Output the [X, Y] coordinate of the center of the cell containing the given text.  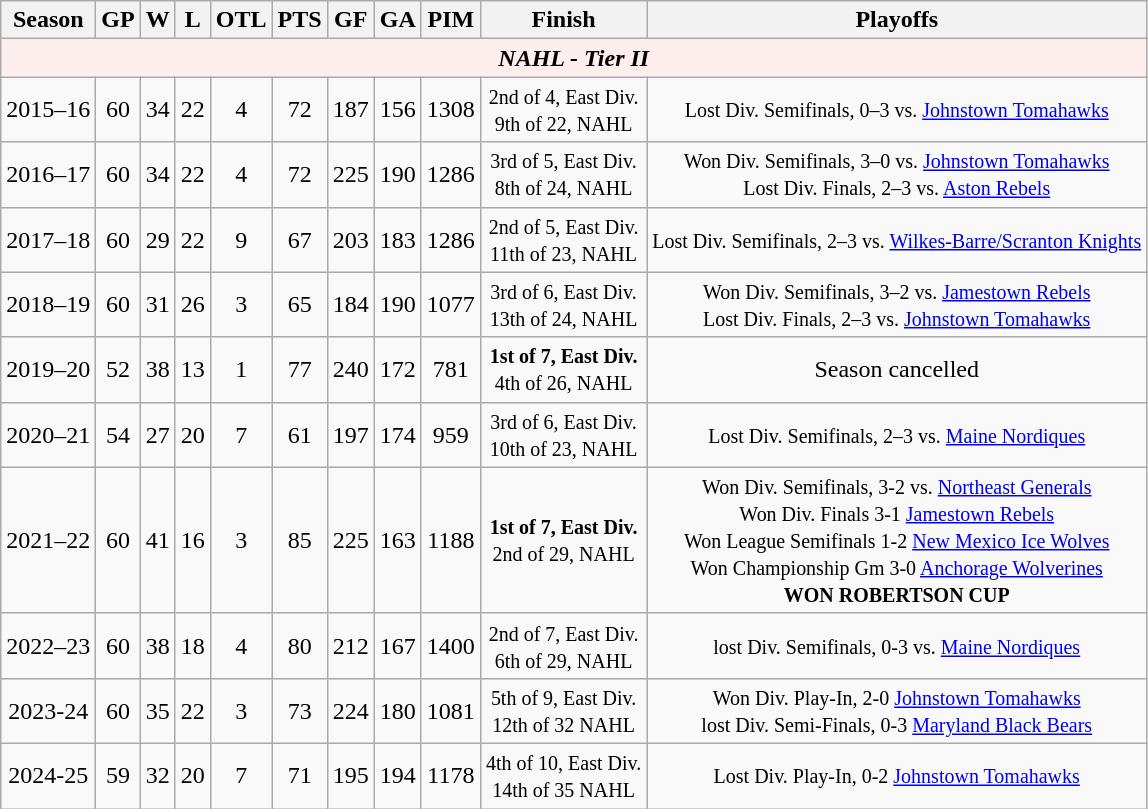
212 [350, 646]
Playoffs [897, 20]
18 [192, 646]
Won Div. Semifinals, 3–2 vs. Jamestown RebelsLost Div. Finals, 2–3 vs. Johnstown Tomahawks [897, 304]
L [192, 20]
Lost Div. Semifinals, 2–3 vs. Wilkes-Barre/Scranton Knights [897, 240]
OTL [241, 20]
2017–18 [48, 240]
Won Div. Semifinals, 3–0 vs. Johnstown TomahawksLost Div. Finals, 2–3 vs. Aston Rebels [897, 174]
61 [300, 434]
2016–17 [48, 174]
1st of 7, East Div.2nd of 29, NAHL [563, 540]
174 [398, 434]
2021–22 [48, 540]
PIM [450, 20]
2022–23 [48, 646]
1081 [450, 710]
26 [192, 304]
2nd of 5, East Div.11th of 23, NAHL [563, 240]
27 [158, 434]
Finish [563, 20]
4th of 10, East Div. 14th of 35 NAHL [563, 776]
3rd of 6, East Div.13th of 24, NAHL [563, 304]
2019–20 [48, 370]
Won Div. Play-In, 2-0 Johnstown Tomahawkslost Div. Semi-Finals, 0-3 Maryland Black Bears [897, 710]
1077 [450, 304]
54 [118, 434]
163 [398, 540]
203 [350, 240]
16 [192, 540]
2020–21 [48, 434]
PTS [300, 20]
781 [450, 370]
1188 [450, 540]
1400 [450, 646]
1st of 7, East Div.4th of 26, NAHL [563, 370]
156 [398, 110]
65 [300, 304]
195 [350, 776]
77 [300, 370]
3rd of 6, East Div.10th of 23, NAHL [563, 434]
172 [398, 370]
180 [398, 710]
2024-25 [48, 776]
167 [398, 646]
2nd of 7, East Div.6th of 29, NAHL [563, 646]
3rd of 5, East Div.8th of 24, NAHL [563, 174]
32 [158, 776]
13 [192, 370]
Lost Div. Play-In, 0-2 Johnstown Tomahawks [897, 776]
Season [48, 20]
2018–19 [48, 304]
29 [158, 240]
GA [398, 20]
Lost Div. Semifinals, 0–3 vs. Johnstown Tomahawks [897, 110]
52 [118, 370]
71 [300, 776]
2015–16 [48, 110]
2023-24 [48, 710]
194 [398, 776]
2nd of 4, East Div.9th of 22, NAHL [563, 110]
1178 [450, 776]
1 [241, 370]
59 [118, 776]
9 [241, 240]
5th of 9, East Div. 12th of 32 NAHL [563, 710]
Season cancelled [897, 370]
224 [350, 710]
187 [350, 110]
41 [158, 540]
85 [300, 540]
35 [158, 710]
73 [300, 710]
184 [350, 304]
67 [300, 240]
GP [118, 20]
lost Div. Semifinals, 0-3 vs. Maine Nordiques [897, 646]
GF [350, 20]
197 [350, 434]
183 [398, 240]
1308 [450, 110]
Lost Div. Semifinals, 2–3 vs. Maine Nordiques [897, 434]
80 [300, 646]
NAHL - Tier II [574, 58]
W [158, 20]
31 [158, 304]
240 [350, 370]
959 [450, 434]
